Pinpoint the cell where the given text exists, returning its [X, Y] midpoint coordinate. 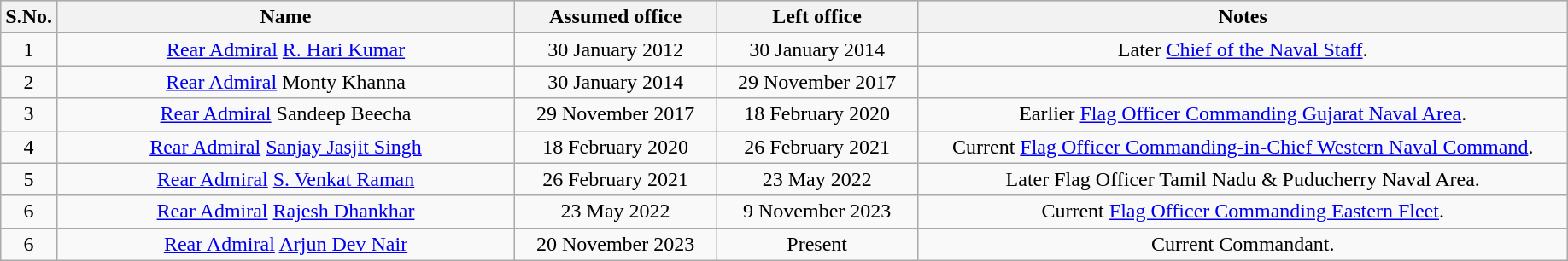
Rear Admiral Arjun Dev Nair [285, 244]
Rear Admiral Sanjay Jasjit Singh [285, 147]
Rear Admiral S. Venkat Raman [285, 179]
Present [817, 244]
Earlier Flag Officer Commanding Gujarat Naval Area. [1243, 114]
S.No. [29, 17]
Assumed office [616, 17]
Current Commandant. [1243, 244]
20 November 2023 [616, 244]
4 [29, 147]
Later Chief of the Naval Staff. [1243, 49]
Rear Admiral Monty Khanna [285, 82]
3 [29, 114]
Name [285, 17]
Rear Admiral R. Hari Kumar [285, 49]
Current Flag Officer Commanding-in-Chief Western Naval Command. [1243, 147]
Later Flag Officer Tamil Nadu & Puducherry Naval Area. [1243, 179]
Current Flag Officer Commanding Eastern Fleet. [1243, 212]
9 November 2023 [817, 212]
2 [29, 82]
Notes [1243, 17]
Rear Admiral Rajesh Dhankhar [285, 212]
Left office [817, 17]
1 [29, 49]
30 January 2012 [616, 49]
Rear Admiral Sandeep Beecha [285, 114]
5 [29, 179]
